Extract the [X, Y] coordinate from the center of the cell holding the provided text.  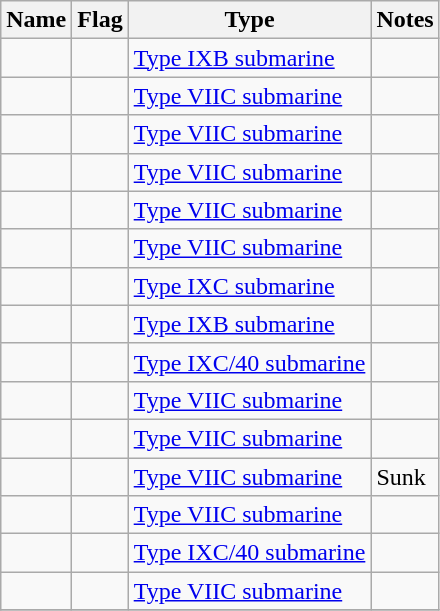
Notes [405, 20]
Sunk [405, 477]
Name [36, 20]
Flag [100, 20]
Type [250, 20]
Type IXC submarine [250, 286]
